Find where the given text appears and provide that cell's center as [X, Y] coordinate. 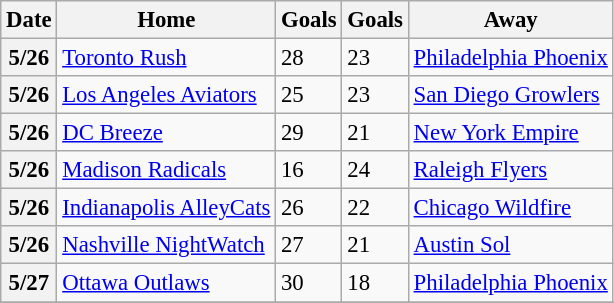
New York Empire [510, 133]
Away [510, 20]
Indianapolis AlleyCats [166, 208]
18 [375, 283]
Home [166, 20]
27 [309, 245]
Los Angeles Aviators [166, 95]
24 [375, 170]
Date [29, 20]
San Diego Growlers [510, 95]
Toronto Rush [166, 58]
Madison Radicals [166, 170]
Austin Sol [510, 245]
Raleigh Flyers [510, 170]
16 [309, 170]
26 [309, 208]
25 [309, 95]
22 [375, 208]
30 [309, 283]
28 [309, 58]
Chicago Wildfire [510, 208]
29 [309, 133]
DC Breeze [166, 133]
Nashville NightWatch [166, 245]
5/27 [29, 283]
Ottawa Outlaws [166, 283]
